Output the (x, y) coordinate of the center of the cell containing the given text.  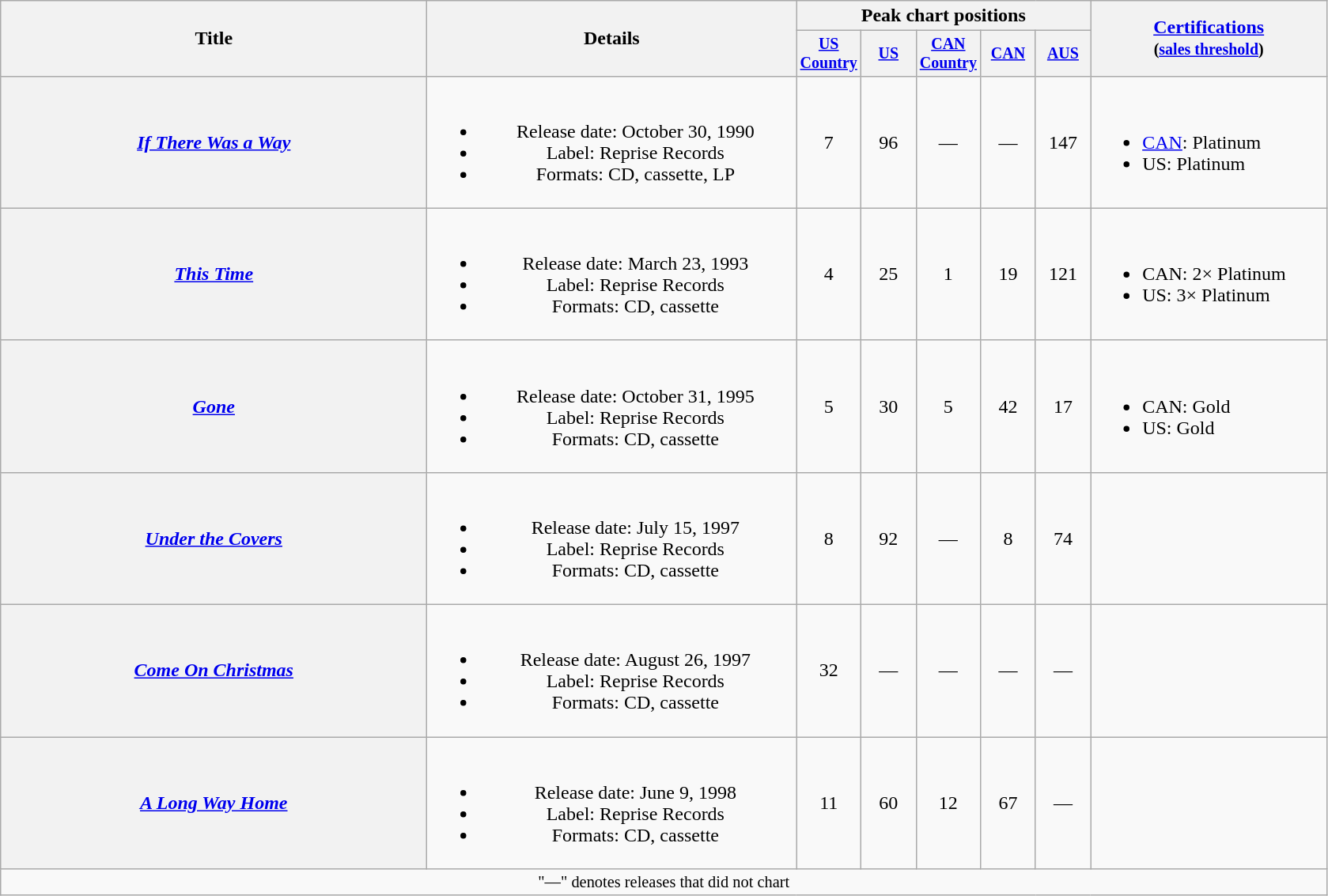
CAN: PlatinumUS: Platinum (1209, 142)
7 (829, 142)
19 (1008, 274)
4 (829, 274)
42 (1008, 406)
Release date: August 26, 1997Label: Reprise RecordsFormats: CD, cassette (612, 671)
Gone (214, 406)
12 (948, 803)
A Long Way Home (214, 803)
11 (829, 803)
AUS (1063, 54)
96 (889, 142)
147 (1063, 142)
121 (1063, 274)
1 (948, 274)
Under the Covers (214, 538)
"—" denotes releases that did not chart (664, 883)
67 (1008, 803)
17 (1063, 406)
CAN (1008, 54)
Title (214, 39)
Certifications(sales threshold) (1209, 39)
This Time (214, 274)
Release date: July 15, 1997Label: Reprise RecordsFormats: CD, cassette (612, 538)
CAN: 2× PlatinumUS: 3× Platinum (1209, 274)
US (889, 54)
Release date: March 23, 1993Label: Reprise RecordsFormats: CD, cassette (612, 274)
CAN Country (948, 54)
30 (889, 406)
Release date: October 31, 1995Label: Reprise RecordsFormats: CD, cassette (612, 406)
Details (612, 39)
CAN: GoldUS: Gold (1209, 406)
32 (829, 671)
25 (889, 274)
60 (889, 803)
Peak chart positions (944, 16)
92 (889, 538)
US Country (829, 54)
Release date: October 30, 1990Label: Reprise RecordsFormats: CD, cassette, LP (612, 142)
Release date: June 9, 1998Label: Reprise RecordsFormats: CD, cassette (612, 803)
If There Was a Way (214, 142)
74 (1063, 538)
Come On Christmas (214, 671)
